Search for the cell housing the specified text and yield its [X, Y] center coordinate. 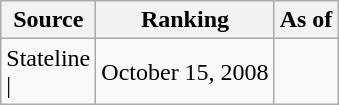
Ranking [185, 20]
Source [48, 20]
October 15, 2008 [185, 72]
As of [306, 20]
Stateline| [48, 72]
